Determine the [X, Y] coordinate at the center of the cell enclosing the given text.  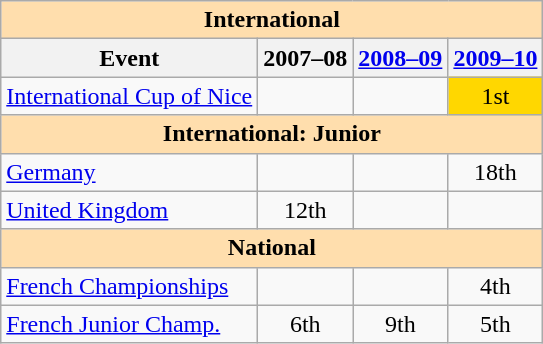
Germany [130, 172]
2008–09 [400, 58]
United Kingdom [130, 210]
2007–08 [306, 58]
French Championships [130, 286]
International [272, 20]
9th [400, 324]
Event [130, 58]
5th [496, 324]
International: Junior [272, 134]
12th [306, 210]
4th [496, 286]
2009–10 [496, 58]
1st [496, 96]
French Junior Champ. [130, 324]
18th [496, 172]
National [272, 248]
6th [306, 324]
International Cup of Nice [130, 96]
